Provide the [x, y] coordinate of the cell's center where the given text is located.  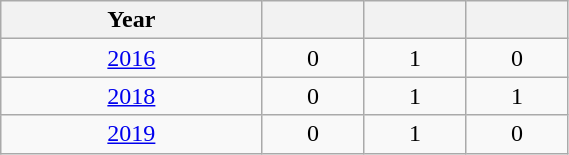
Year [132, 20]
2018 [132, 96]
2019 [132, 134]
2016 [132, 58]
